For the text-containing cell, return its midpoint in [X, Y] coordinate format. 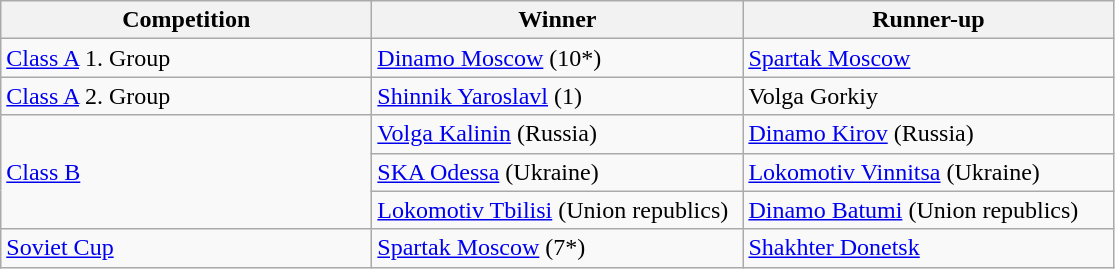
Competition [186, 20]
Dinamo Kirov (Russia) [928, 134]
Spartak Moscow (7*) [558, 248]
Winner [558, 20]
Shakhter Donetsk [928, 248]
Class A 1. Group [186, 58]
Dinamo Batumi (Union republics) [928, 210]
Lokomotiv Vinnitsa (Ukraine) [928, 172]
Class B [186, 172]
Volga Gorkiy [928, 96]
Runner-up [928, 20]
SKA Odessa (Ukraine) [558, 172]
Spartak Moscow [928, 58]
Shinnik Yaroslavl (1) [558, 96]
Volga Kalinin (Russia) [558, 134]
Soviet Cup [186, 248]
Class A 2. Group [186, 96]
Lokomotiv Tbilisi (Union republics) [558, 210]
Dinamo Moscow (10*) [558, 58]
